Scan for the cell matching the given text and deliver its [X, Y] coordinate at center. 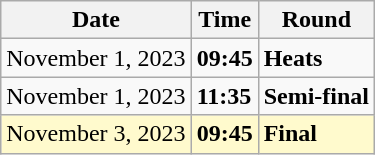
Round [316, 20]
Time [224, 20]
Date [96, 20]
Heats [316, 58]
Final [316, 134]
Semi-final [316, 96]
November 3, 2023 [96, 134]
11:35 [224, 96]
